Capture the cell that displays the provided text and extract its [x, y] central coordinate. 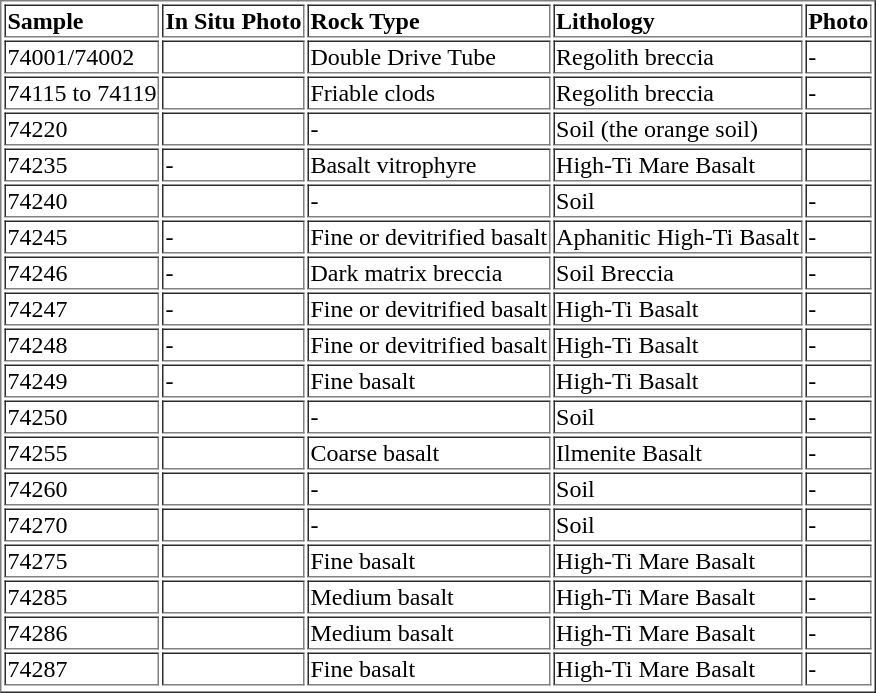
Friable clods [428, 92]
74220 [82, 128]
Lithology [678, 20]
74286 [82, 632]
Double Drive Tube [428, 56]
74246 [82, 272]
74001/74002 [82, 56]
Photo [838, 20]
74285 [82, 596]
Ilmenite Basalt [678, 452]
74249 [82, 380]
74270 [82, 524]
Soil Breccia [678, 272]
74255 [82, 452]
Sample [82, 20]
74235 [82, 164]
In Situ Photo [233, 20]
Aphanitic High-Ti Basalt [678, 236]
Coarse basalt [428, 452]
74240 [82, 200]
Rock Type [428, 20]
74250 [82, 416]
74115 to 74119 [82, 92]
Dark matrix breccia [428, 272]
74287 [82, 668]
74275 [82, 560]
Basalt vitrophyre [428, 164]
74248 [82, 344]
74260 [82, 488]
Soil (the orange soil) [678, 128]
74247 [82, 308]
74245 [82, 236]
